Determine the [X, Y] coordinate at the center of the cell enclosing the given text.  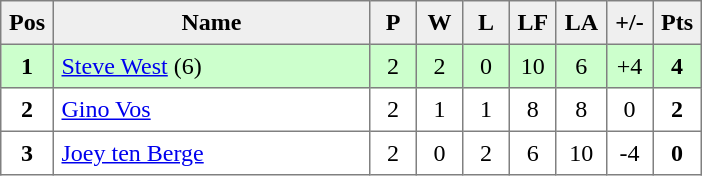
Joey ten Berge [211, 153]
-4 [629, 153]
+/- [629, 23]
Steve West (6) [211, 66]
LF [532, 23]
4 [677, 66]
Pts [677, 23]
Gino Vos [211, 110]
Name [211, 23]
Pos [27, 23]
L [486, 23]
LA [581, 23]
+4 [629, 66]
3 [27, 153]
W [439, 23]
P [393, 23]
